From the cell containing the given text, extract its center point as [x, y] coordinate. 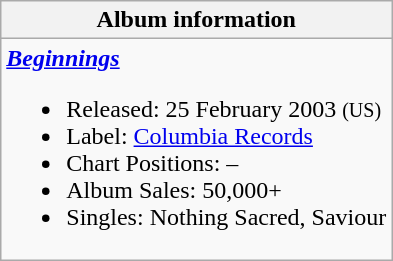
Album information [196, 20]
BeginningsReleased: 25 February 2003 (US)Label: Columbia RecordsChart Positions: –Album Sales: 50,000+Singles: Nothing Sacred, Saviour [196, 150]
